Find where the given text appears and provide that cell's center as [X, Y] coordinate. 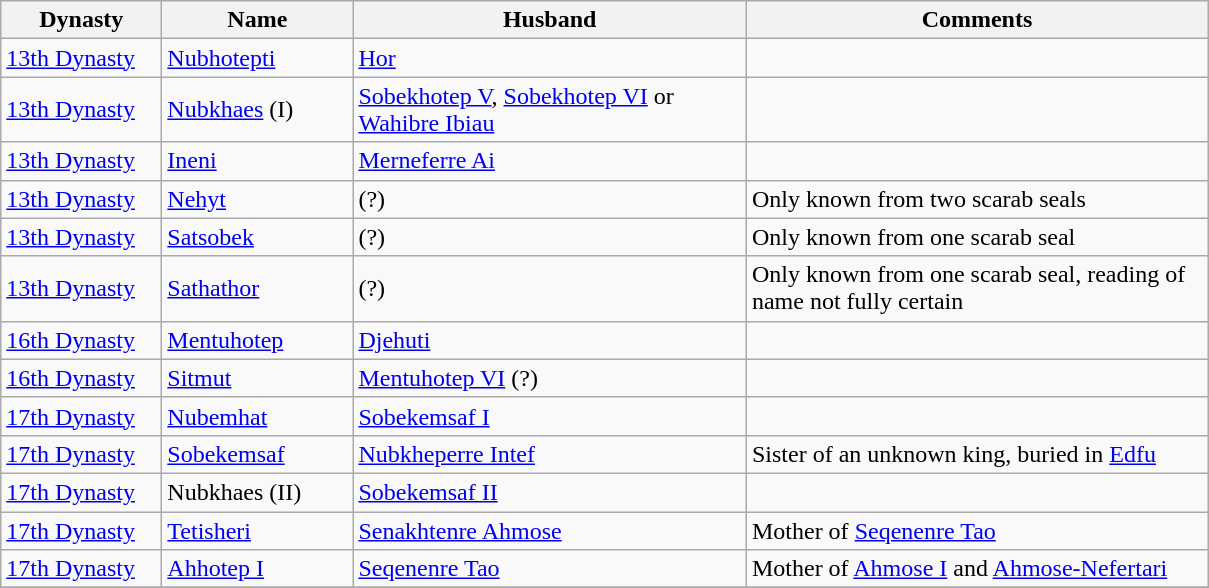
Sobekemsaf II [550, 492]
Only known from two scarab seals [976, 199]
Ahhotep I [258, 569]
Nehyt [258, 199]
Nubkhaes (II) [258, 492]
Sitmut [258, 378]
Husband [550, 20]
Only known from one scarab seal [976, 237]
Satsobek [258, 237]
Sathathor [258, 288]
Mother of Ahmose I and Ahmose-Nefertari [976, 569]
Merneferre Ai [550, 161]
Sister of an unknown king, buried in Edfu [976, 454]
Nubemhat [258, 416]
Sobekemsaf [258, 454]
Nubkheperre Intef [550, 454]
Sobekemsaf I [550, 416]
Dynasty [82, 20]
Mentuhotep [258, 340]
Comments [976, 20]
Ineni [258, 161]
Mentuhotep VI (?) [550, 378]
Only known from one scarab seal, reading of name not fully certain [976, 288]
Seqenenre Tao [550, 569]
Nubhotepti [258, 58]
Nubkhaes (I) [258, 110]
Hor [550, 58]
Mother of Seqenenre Tao [976, 531]
Name [258, 20]
Djehuti [550, 340]
Sobekhotep V, Sobekhotep VI or Wahibre Ibiau [550, 110]
Tetisheri [258, 531]
Senakhtenre Ahmose [550, 531]
